Provide the [X, Y] coordinate of the cell's center where the given text is located.  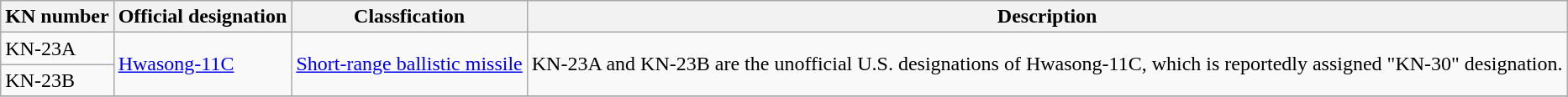
KN-23B [57, 80]
Classfication [409, 17]
KN number [57, 17]
Description [1047, 17]
KN-23A [57, 48]
KN-23A and KN-23B are the unofficial U.S. designations of Hwasong-11C, which is reportedly assigned "KN-30" designation. [1047, 64]
Short-range ballistic missile [409, 64]
Hwasong-11C [203, 64]
Official designation [203, 17]
